Pinpoint the cell where the given text exists, returning its [X, Y] midpoint coordinate. 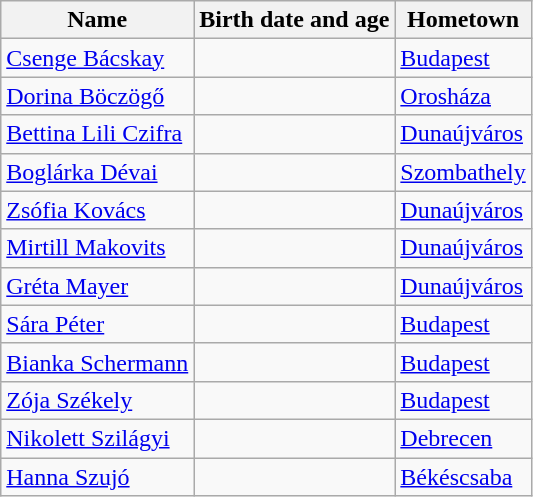
Gréta Mayer [98, 286]
Bettina Lili Czifra [98, 134]
Zsófia Kovács [98, 210]
Békéscsaba [463, 477]
Szombathely [463, 172]
Boglárka Dévai [98, 172]
Sára Péter [98, 324]
Name [98, 20]
Birth date and age [294, 20]
Csenge Bácskay [98, 58]
Bianka Schermann [98, 362]
Zója Székely [98, 400]
Dorina Böczögő [98, 96]
Hanna Szujó [98, 477]
Nikolett Szilágyi [98, 438]
Orosháza [463, 96]
Mirtill Makovits [98, 248]
Debrecen [463, 438]
Hometown [463, 20]
